Locate the cell with the specified text and output its (X, Y) center coordinate. 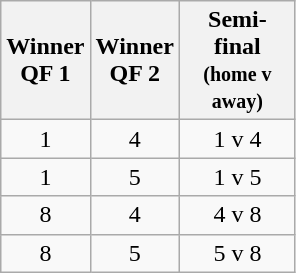
5 v 8 (237, 253)
Semi-final(home v away) (237, 60)
WinnerQF 2 (134, 60)
1 v 5 (237, 177)
WinnerQF 1 (46, 60)
4 v 8 (237, 215)
1 v 4 (237, 139)
